Find where the given text appears and provide that cell's center as [x, y] coordinate. 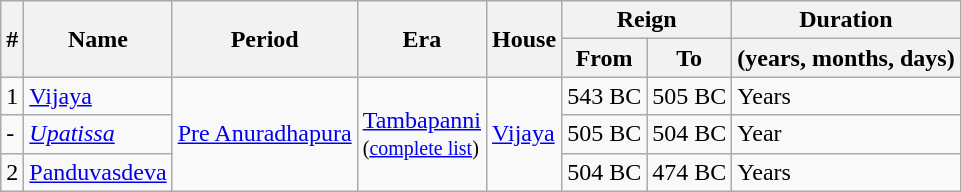
From [604, 58]
Name [98, 39]
Year [846, 134]
1 [12, 96]
Reign [647, 20]
To [690, 58]
Upatissa [98, 134]
# [12, 39]
Era [422, 39]
House [524, 39]
2 [12, 172]
474 BC [690, 172]
Pre Anuradhapura [264, 134]
Period [264, 39]
Duration [846, 20]
- [12, 134]
(years, months, days) [846, 58]
Panduvasdeva [98, 172]
543 BC [604, 96]
Tambapanni(complete list) [422, 134]
